Return [x, y] of the center of cell containing provided text 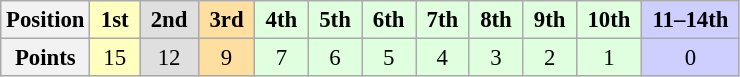
6 [335, 58]
15 [115, 58]
7 [282, 58]
Position [46, 20]
0 [690, 58]
8th [496, 20]
Points [46, 58]
1 [608, 58]
12 [170, 58]
9th [550, 20]
3rd [226, 20]
1st [115, 20]
7th [443, 20]
10th [608, 20]
4th [282, 20]
3 [496, 58]
4 [443, 58]
2 [550, 58]
5 [389, 58]
6th [389, 20]
5th [335, 20]
9 [226, 58]
2nd [170, 20]
11–14th [690, 20]
